Extract the (X, Y) coordinate from the center of the cell holding the provided text.  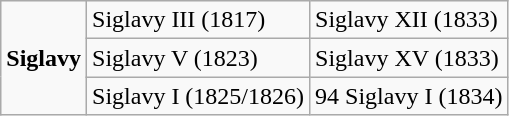
Siglavy XV (1833) (409, 58)
Siglavy III (1817) (198, 20)
94 Siglavy I (1834) (409, 96)
Siglavy XII (1833) (409, 20)
Siglavy V (1823) (198, 58)
Siglavy I (1825/1826) (198, 96)
Siglavy (44, 58)
